Determine the [X, Y] coordinate at the center of the cell enclosing the given text.  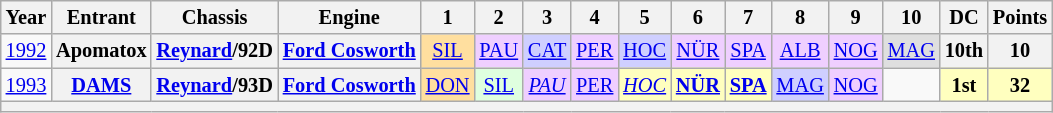
DON [448, 85]
9 [856, 17]
Points [1020, 17]
DC [964, 17]
Chassis [214, 17]
Entrant [101, 17]
Year [26, 17]
1st [964, 85]
Engine [350, 17]
4 [594, 17]
5 [644, 17]
8 [800, 17]
Reynard/93D [214, 85]
6 [698, 17]
32 [1020, 85]
7 [748, 17]
10th [964, 51]
3 [547, 17]
Reynard/92D [214, 51]
DAMS [101, 85]
Apomatox [101, 51]
1992 [26, 51]
CAT [547, 51]
1 [448, 17]
ALB [800, 51]
1993 [26, 85]
2 [498, 17]
